Pinpoint the cell where the given text exists, returning its (X, Y) midpoint coordinate. 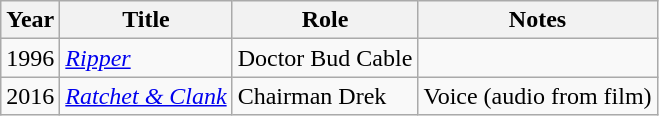
Ratchet & Clank (146, 96)
Title (146, 20)
Year (30, 20)
1996 (30, 58)
Notes (538, 20)
Doctor Bud Cable (325, 58)
Voice (audio from film) (538, 96)
2016 (30, 96)
Ripper (146, 58)
Chairman Drek (325, 96)
Role (325, 20)
